Pinpoint the cell where the given text exists, returning its (X, Y) midpoint coordinate. 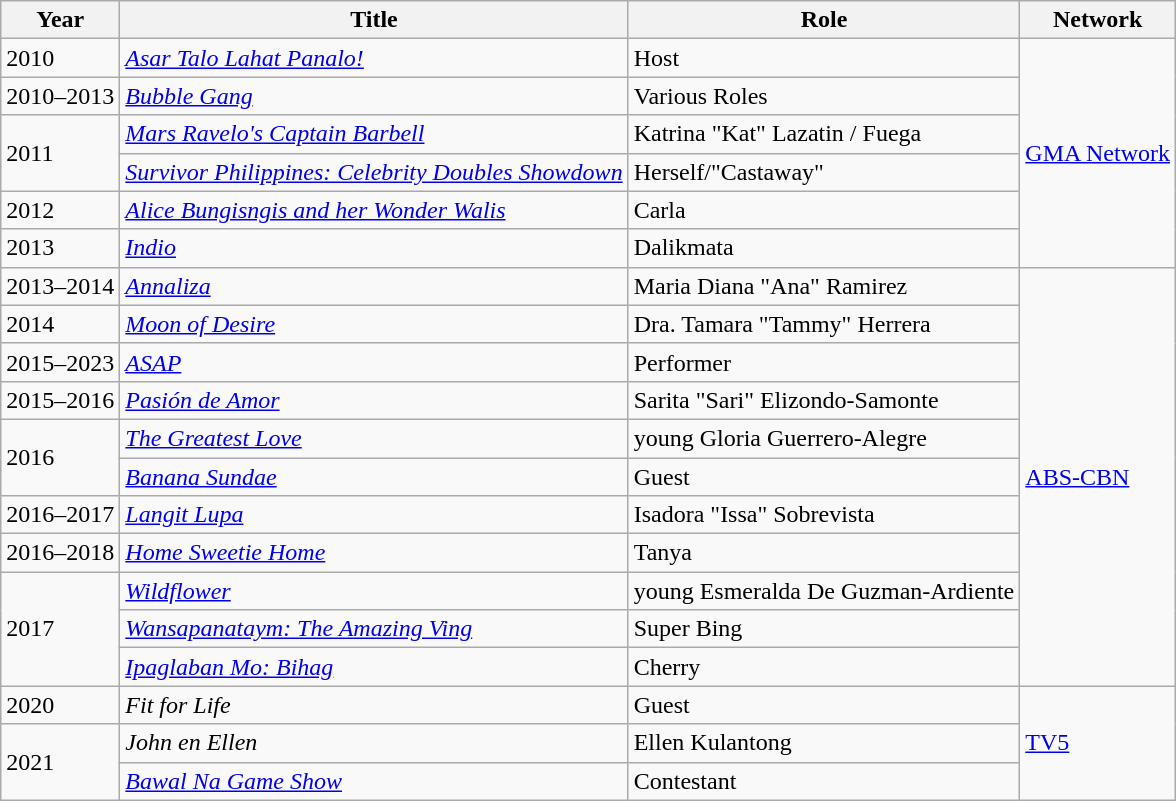
Langit Lupa (374, 515)
Cherry (824, 667)
young Esmeralda De Guzman-Ardiente (824, 591)
Bawal Na Game Show (374, 781)
Moon of Desire (374, 324)
2013–2014 (60, 286)
Host (824, 58)
Home Sweetie Home (374, 553)
Banana Sundae (374, 477)
Wansapanataym: The Amazing Ving (374, 629)
Performer (824, 362)
Year (60, 20)
2011 (60, 153)
Contestant (824, 781)
2021 (60, 762)
2020 (60, 705)
Carla (824, 210)
2016–2018 (60, 553)
Bubble Gang (374, 96)
The Greatest Love (374, 438)
Tanya (824, 553)
Network (1098, 20)
Annaliza (374, 286)
2016 (60, 457)
Maria Diana "Ana" Ramirez (824, 286)
Katrina "Kat" Lazatin / Fuega (824, 134)
Ellen Kulantong (824, 743)
2015–2016 (60, 400)
ABS-CBN (1098, 476)
Ipaglaban Mo: Bihag (374, 667)
2010–2013 (60, 96)
Survivor Philippines: Celebrity Doubles Showdown (374, 172)
Isadora "Issa" Sobrevista (824, 515)
2013 (60, 248)
Dalikmata (824, 248)
Title (374, 20)
Indio (374, 248)
Pasión de Amor (374, 400)
TV5 (1098, 743)
Wildflower (374, 591)
Asar Talo Lahat Panalo! (374, 58)
Mars Ravelo's Captain Barbell (374, 134)
ASAP (374, 362)
Sarita "Sari" Elizondo-Samonte (824, 400)
Various Roles (824, 96)
Herself/"Castaway" (824, 172)
Super Bing (824, 629)
Dra. Tamara "Tammy" Herrera (824, 324)
2015–2023 (60, 362)
2017 (60, 629)
Role (824, 20)
2010 (60, 58)
2012 (60, 210)
2016–2017 (60, 515)
Alice Bungisngis and her Wonder Walis (374, 210)
2014 (60, 324)
Fit for Life (374, 705)
young Gloria Guerrero-Alegre (824, 438)
GMA Network (1098, 153)
John en Ellen (374, 743)
